Detect which cell encompasses the target text, then output its (x, y) center coordinate. 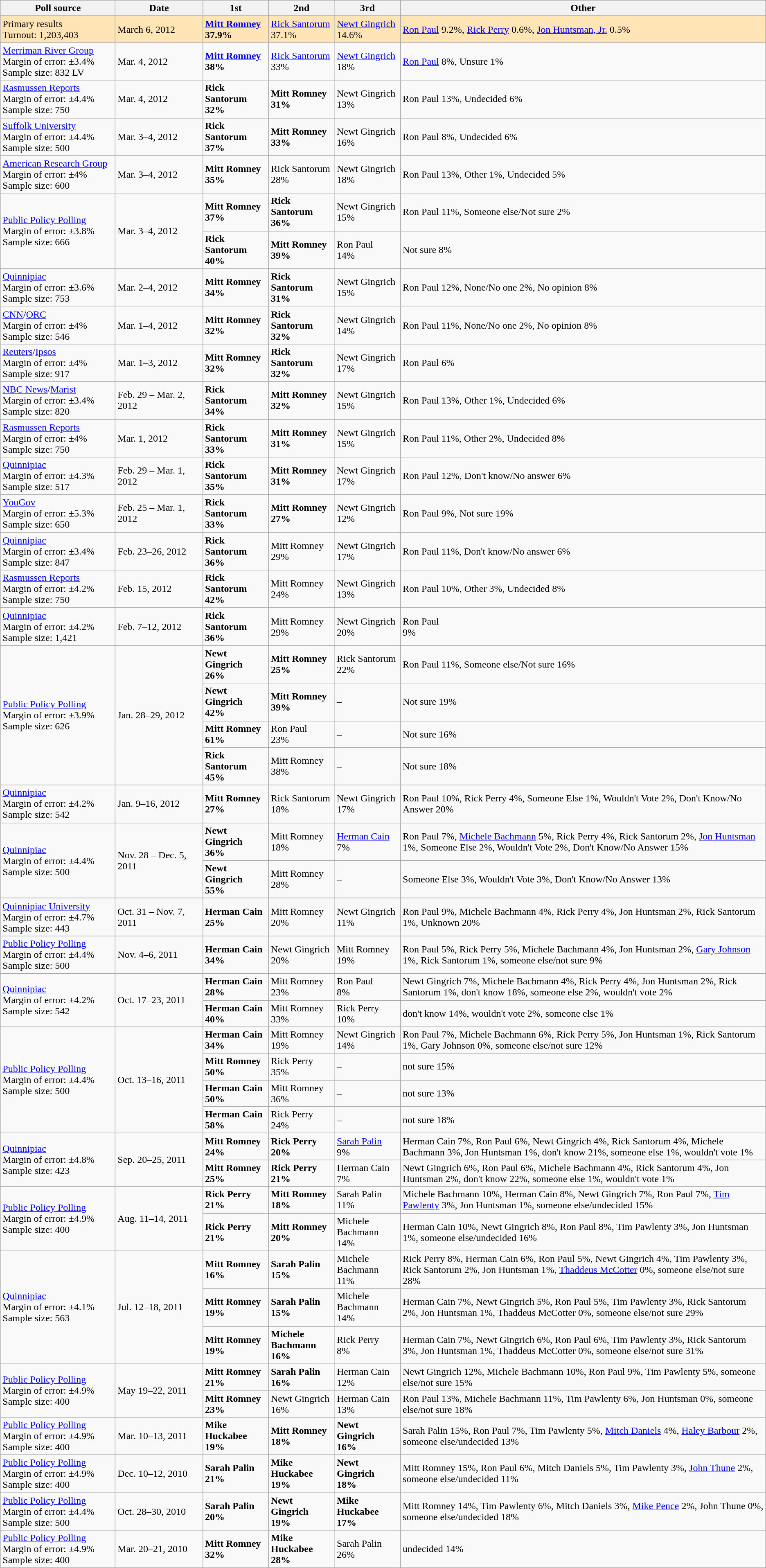
Feb. 25 – Mar. 1, 2012 (159, 514)
Nov. 28 – Dec. 5, 2011 (159, 860)
Michele Bachmann 16% (301, 1345)
Feb. 15, 2012 (159, 589)
Mike Huckabee 17% (367, 1511)
Ron Paul 11%, Someone else/Not sure 16% (584, 664)
Rick Santorum 37% (236, 137)
Other (584, 8)
not sure 13% (584, 1094)
Ron Paul 23% (301, 734)
Feb. 29 – Mar. 2, 2012 (159, 400)
Mitt Romney 61% (236, 734)
Ron Paul 9%, Not sure 19% (584, 514)
Mitt Romney 37.9% (236, 29)
Jan. 9–16, 2012 (159, 804)
Newt Gingrich 42% (236, 702)
Mar. 10–13, 2011 (159, 1436)
Michele Bachmann 11% (367, 1270)
YouGovMargin of error: ±5.3% Sample size: 650 (58, 514)
Jul. 12–18, 2011 (159, 1307)
Newt Gingrich 12% (367, 514)
Rick Santorum 45% (236, 766)
Feb. 23–26, 2012 (159, 551)
Mar. 1, 2012 (159, 438)
Mitt Romney 15%, Ron Paul 6%, Mitch Daniels 5%, Tim Pawlenty 3%, John Thune 2%, someone else/undecided 11% (584, 1473)
Herman Cain 12% (367, 1377)
Ron Paul 10%, Other 3%, Undecided 8% (584, 589)
American Research GroupMargin of error: ±4% Sample size: 600 (58, 174)
Mike Huckabee 28% (301, 1549)
Mitt Romney 28% (301, 879)
Rick Santorum 31% (301, 287)
Ron Paul 9%, Michele Bachmann 4%, Rick Perry 4%, Jon Huntsman 2%, Rick Santorum 1%, Unknown 20% (584, 917)
Ron Paul 11%, Someone else/Not sure 2% (584, 212)
Mar. 1–4, 2012 (159, 325)
Oct. 13–16, 2011 (159, 1080)
Sarah Palin 16% (301, 1377)
Dec. 10–12, 2010 (159, 1473)
Rick Santorum37.1% (301, 29)
Ron Paul 13%, Other 1%, Undecided 6% (584, 400)
Herman Cain 13% (367, 1404)
Mitt Romney 34% (236, 287)
Ron Paul 8%, Undecided 6% (584, 137)
Sarah Palin 26% (367, 1549)
QuinnipiacMargin of error: ±4.2% Sample size: 1,421 (58, 627)
Merriman River GroupMargin of error: ±3.4% Sample size: 832 LV (58, 61)
Public Policy PollingMargin of error: ±3.8% Sample size: 666 (58, 231)
Quinnipiac UniversityMargin of error: ±4.7% Sample size: 443 (58, 917)
Feb. 29 – Mar. 1, 2012 (159, 476)
Newt Gingrich14.6% (367, 29)
Someone Else 3%, Wouldn't Vote 3%, Don't Know/No Answer 13% (584, 879)
Not sure 19% (584, 702)
Newt Gingrich 11% (367, 917)
not sure 15% (584, 1067)
Rick Perry 20% (301, 1147)
1st (236, 8)
Rasmussen ReportsMargin of error: ±4.4% Sample size: 750 (58, 99)
Ron Paul 11%, Don't know/No answer 6% (584, 551)
CNN/ORCMargin of error: ±4% Sample size: 546 (58, 325)
Rick Santorum 40% (236, 250)
Mitt Romney 16% (236, 1270)
Sarah Palin 21% (236, 1473)
3rd (367, 8)
Sarah Palin 15%, Ron Paul 7%, Tim Pawlenty 5%, Mitch Daniels 4%, Haley Barbour 2%, someone else/undecided 13% (584, 1436)
Rick Perry 24% (301, 1120)
Reuters/IpsosMargin of error: ±4% Sample size: 917 (58, 363)
Herman Cain 7%, Newt Gingrich 5%, Ron Paul 5%, Tim Pawlenty 3%, Rick Santorum 2%, Jon Huntsman 1%, Thaddeus McCotter 0%, someone else/not sure 29% (584, 1307)
Aug. 11–14, 2011 (159, 1219)
Herman Cain 7%, Newt Gingrich 6%, Ron Paul 6%, Tim Pawlenty 3%, Rick Santorum 3%, Jon Huntsman 1%, Thaddeus McCotter 0%, someone else/not sure 31% (584, 1345)
Oct. 31 – Nov. 7, 2011 (159, 917)
Sarah Palin 20% (236, 1511)
Mitt Romney 21% (236, 1377)
Rick Santorum 35% (236, 476)
Ron Paul 9% (584, 627)
Ron Paul 7%, Michele Bachmann 6%, Rick Perry 5%, Jon Huntsman 1%, Rick Santorum 1%, Gary Johnson 0%, someone else/not sure 12% (584, 1040)
Ron Paul 12%, Don't know/No answer 6% (584, 476)
Poll source (58, 8)
Newt Gingrich 6%, Ron Paul 6%, Michele Bachmann 4%, Rick Santorum 4%, Jon Huntsman 2%, don't know 22%, someone else 1%, wouldn't vote 1% (584, 1173)
Nov. 4–6, 2011 (159, 954)
Oct. 17–23, 2011 (159, 1000)
NBC News/MaristMargin of error: ±3.4% Sample size: 820 (58, 400)
Ron Paul 8%, Unsure 1% (584, 61)
Mar. 1–3, 2012 (159, 363)
Ron Paul 6% (584, 363)
Ron Paul 13%, Undecided 6% (584, 99)
Mar. 2–4, 2012 (159, 287)
Ron Paul 5%, Rick Perry 5%, Michele Bachmann 4%, Jon Huntsman 2%, Gary Johnson 1%, Rick Santorum 1%, someone else/not sure 9% (584, 954)
QuinnipiacMargin of error: ±4.1% Sample size: 563 (58, 1307)
Rasmussen ReportsMargin of error: ±4.2% Sample size: 750 (58, 589)
Newt Gingrich 12%, Michele Bachmann 10%, Ron Paul 9%, Tim Pawlenty 5%, someone else/not sure 15% (584, 1377)
Rick Santorum 42% (236, 589)
Mitt Romney 36% (301, 1094)
Oct. 28–30, 2010 (159, 1511)
Ron Paul 12%, None/No one 2%, No opinion 8% (584, 287)
Newt Gingrich 26% (236, 664)
Feb. 7–12, 2012 (159, 627)
Jan. 28–29, 2012 (159, 715)
Newt Gingrich 55% (236, 879)
Not sure 18% (584, 766)
Suffolk UniversityMargin of error: ±4.4% Sample size: 500 (58, 137)
Ron Paul 14% (367, 250)
Ron Paul 13%, Other 1%, Undecided 5% (584, 174)
Sarah Palin 9% (367, 1147)
Rasmussen ReportsMargin of error: ±4% Sample size: 750 (58, 438)
QuinnipiacMargin of error: ±4.8% Sample size: 423 (58, 1160)
2nd (301, 8)
Ron Paul 7%, Michele Bachmann 5%, Rick Perry 4%, Rick Santorum 2%, Jon Huntsman 1%, Someone Else 2%, Wouldn't Vote 2%, Don't Know/No Answer 15% (584, 842)
Newt Gingrich 36% (236, 842)
Mar. 20–21, 2010 (159, 1549)
Mitt Romney 50% (236, 1067)
Not sure 8% (584, 250)
Primary resultsTurnout: 1,203,403 (58, 29)
Date (159, 8)
Mitt Romney 35% (236, 174)
QuinnipiacMargin of error: ±4.4% Sample size: 500 (58, 860)
Herman Cain 58% (236, 1120)
QuinnipiacMargin of error: ±3.4% Sample size: 847 (58, 551)
Michele Bachmann 10%, Herman Cain 8%, Newt Gingrich 7%, Ron Paul 7%, Tim Pawlenty 3%, Jon Huntsman 1%, someone else/undecided 15% (584, 1200)
Rick Perry 10% (367, 1013)
Mitt Romney 37% (236, 212)
QuinnipiacMargin of error: ±3.6% Sample size: 753 (58, 287)
Newt Gingrich 19% (301, 1511)
Ron Paul 13%, Michele Bachmann 11%, Tim Pawlenty 6%, Jon Huntsman 0%, someone else/not sure 18% (584, 1404)
undecided 14% (584, 1549)
May 19–22, 2011 (159, 1390)
Rick Perry 8% (367, 1345)
Ron Paul 11%, Other 2%, Undecided 8% (584, 438)
don't know 14%, wouldn't vote 2%, someone else 1% (584, 1013)
Rick Perry 35% (301, 1067)
Sep. 20–25, 2011 (159, 1160)
Rick Santorum 28% (301, 174)
Herman Cain 25% (236, 917)
Rick Santorum 34% (236, 400)
Newt Gingrich 7%, Michele Bachmann 4%, Rick Perry 4%, Jon Huntsman 2%, Rick Santorum 1%, don't know 18%, someone else 2%, wouldn't vote 2% (584, 986)
Ron Paul 9.2%, Rick Perry 0.6%, Jon Huntsman, Jr. 0.5% (584, 29)
Ron Paul 11%, None/No one 2%, No opinion 8% (584, 325)
QuinnipiacMargin of error: ±4.3% Sample size: 517 (58, 476)
Rick Santorum 22% (367, 664)
not sure 18% (584, 1120)
Ron Paul 10%, Rick Perry 4%, Someone Else 1%, Wouldn't Vote 2%, Don't Know/No Answer 20% (584, 804)
Herman Cain 50% (236, 1094)
Ron Paul 8% (367, 986)
Mitt Romney 14%, Tim Pawlenty 6%, Mitch Daniels 3%, Mike Pence 2%, John Thune 0%, someone else/undecided 18% (584, 1511)
Public Policy PollingMargin of error: ±3.9% Sample size: 626 (58, 715)
Herman Cain 40% (236, 1013)
March 6, 2012 (159, 29)
Not sure 16% (584, 734)
Herman Cain 28% (236, 986)
Sarah Palin 11% (367, 1200)
Herman Cain 10%, Newt Gingrich 8%, Ron Paul 8%, Tim Pawlenty 3%, Jon Huntsman 1%, someone else/undecided 16% (584, 1232)
Rick Santorum 18% (301, 804)
